Determine the [x, y] coordinate at the center of the cell enclosing the given text.  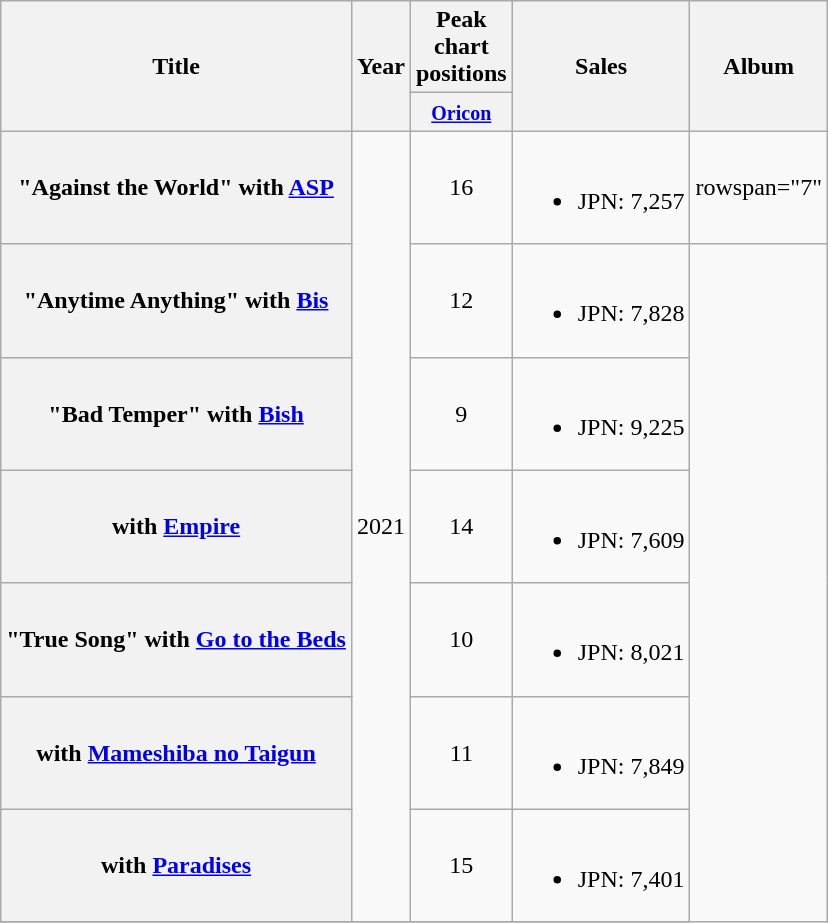
"Anytime Anything" with Bis [176, 300]
14 [461, 526]
JPN: 8,021 [601, 640]
9 [461, 414]
with Empire [176, 526]
rowspan="7" [759, 188]
Title [176, 66]
Oricon [461, 112]
JPN: 7,257 [601, 188]
Year [380, 66]
10 [461, 640]
"True Song" with Go to the Beds [176, 640]
15 [461, 866]
JPN: 7,401 [601, 866]
"Against the World" with ASP [176, 188]
JPN: 9,225 [601, 414]
12 [461, 300]
Album [759, 66]
with Mameshiba no Taigun [176, 752]
Sales [601, 66]
JPN: 7,849 [601, 752]
Peak chart positions [461, 47]
JPN: 7,828 [601, 300]
2021 [380, 526]
11 [461, 752]
16 [461, 188]
"Bad Temper" with Bish [176, 414]
JPN: 7,609 [601, 526]
with Paradises [176, 866]
